Pinpoint the cell where the given text exists, returning its (X, Y) midpoint coordinate. 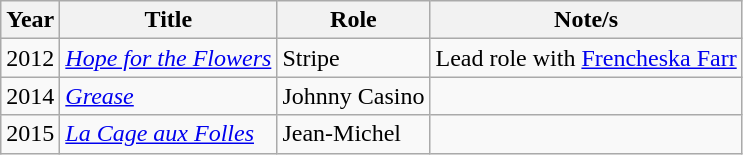
Year (30, 20)
Hope for the Flowers (168, 58)
Role (354, 20)
La Cage aux Folles (168, 134)
Grease (168, 96)
2014 (30, 96)
Stripe (354, 58)
2015 (30, 134)
2012 (30, 58)
Jean-Michel (354, 134)
Lead role with Frencheska Farr (586, 58)
Title (168, 20)
Johnny Casino (354, 96)
Note/s (586, 20)
